Identify which cell holds the provided text, then report its (x, y) central coordinate. 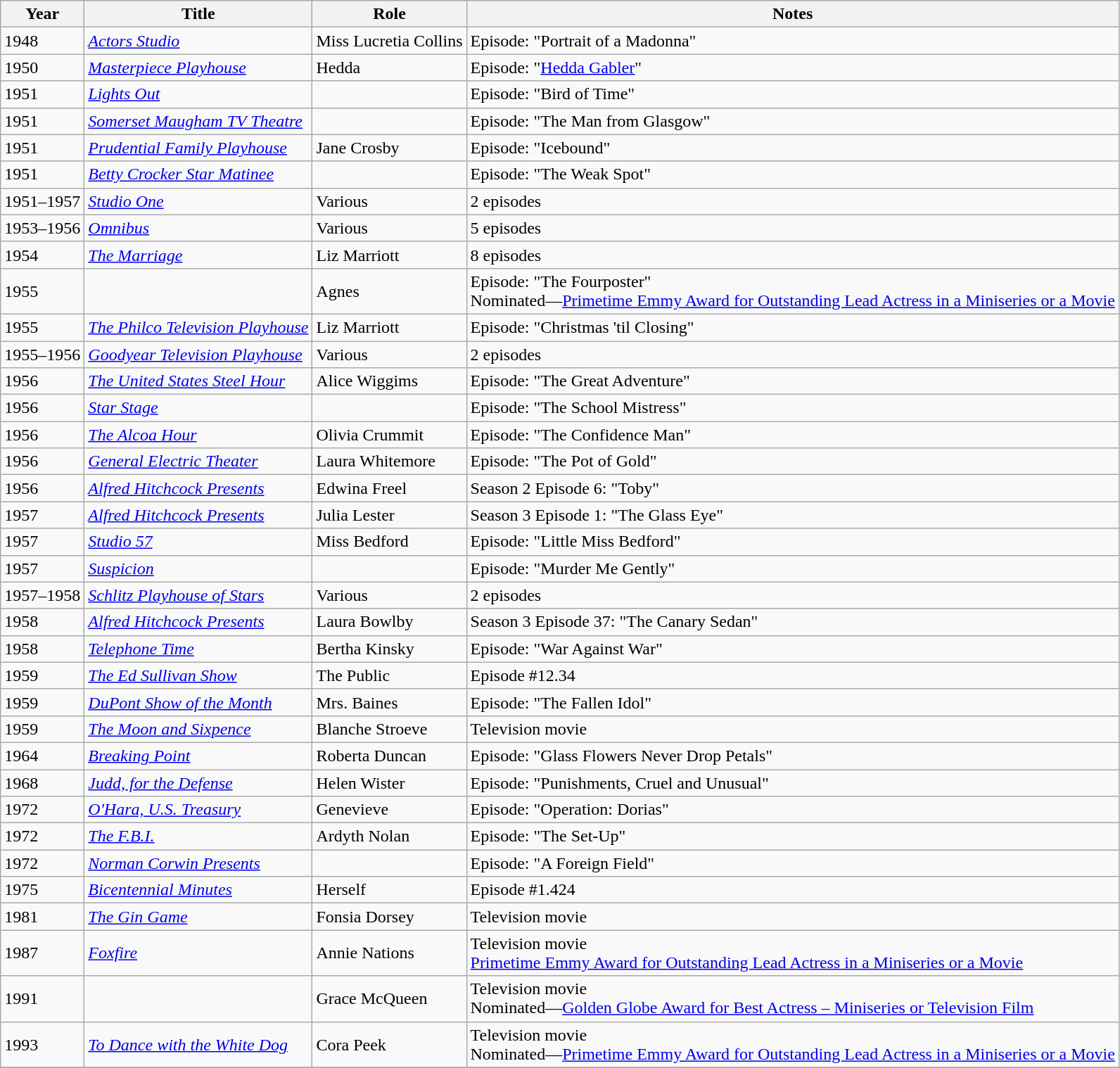
The Marriage (198, 255)
Episode: "The Fallen Idol" (792, 702)
1987 (42, 953)
Foxfire (198, 953)
Episode: "The Confidence Man" (792, 435)
Title (198, 14)
1951–1957 (42, 201)
Fonsia Dorsey (390, 917)
Television moviePrimetime Emmy Award for Outstanding Lead Actress in a Miniseries or a Movie (792, 953)
1964 (42, 756)
8 episodes (792, 255)
Omnibus (198, 228)
Season 2 Episode 6: "Toby" (792, 488)
The F.B.I. (198, 837)
Roberta Duncan (390, 756)
Episode: "Hedda Gabler" (792, 68)
1948 (42, 41)
Jane Crosby (390, 148)
Prudential Family Playhouse (198, 148)
Betty Crocker Star Matinee (198, 174)
Episode: "The Set-Up" (792, 837)
Episode: "Glass Flowers Never Drop Petals" (792, 756)
Television movieNominated—Primetime Emmy Award for Outstanding Lead Actress in a Miniseries or a Movie (792, 1044)
5 episodes (792, 228)
Norman Corwin Presents (198, 863)
Episode: "The Weak Spot" (792, 174)
Laura Bowlby (390, 622)
Episode: "The Fourposter"Nominated—Primetime Emmy Award for Outstanding Lead Actress in a Miniseries or a Movie (792, 291)
Ardyth Nolan (390, 837)
Episode: "The School Mistress" (792, 408)
Masterpiece Playhouse (198, 68)
Genevieve (390, 810)
Studio One (198, 201)
Episode: "Little Miss Bedford" (792, 542)
Season 3 Episode 37: "The Canary Sedan" (792, 622)
1953–1956 (42, 228)
Episode #12.34 (792, 675)
Role (390, 14)
The Ed Sullivan Show (198, 675)
Julia Lester (390, 515)
Schlitz Playhouse of Stars (198, 595)
Lights Out (198, 94)
Agnes (390, 291)
The Gin Game (198, 917)
Episode: "Murder Me Gently" (792, 568)
Helen Wister (390, 783)
Episode: "War Against War" (792, 649)
Episode: "The Great Adventure" (792, 381)
Episode: "Operation: Dorias" (792, 810)
1991 (42, 999)
O'Hara, U.S. Treasury (198, 810)
Edwina Freel (390, 488)
Year (42, 14)
Episode: "The Man from Glasgow" (792, 121)
Episode: "Christmas 'til Closing" (792, 327)
Bicentennial Minutes (198, 890)
Miss Bedford (390, 542)
Cora Peek (390, 1044)
DuPont Show of the Month (198, 702)
The Philco Television Playhouse (198, 327)
Episode: "Portrait of a Madonna" (792, 41)
The Public (390, 675)
Episode: "Punishments, Cruel and Unusual" (792, 783)
Star Stage (198, 408)
Breaking Point (198, 756)
General Electric Theater (198, 462)
Miss Lucretia Collins (390, 41)
Blanche Stroeve (390, 729)
1954 (42, 255)
Laura Whitemore (390, 462)
Olivia Crummit (390, 435)
Episode: "The Pot of Gold" (792, 462)
Episode: "A Foreign Field" (792, 863)
Television movieNominated—Golden Globe Award for Best Actress – Miniseries or Television Film (792, 999)
1981 (42, 917)
Bertha Kinsky (390, 649)
Episode #1.424 (792, 890)
Annie Nations (390, 953)
Grace McQueen (390, 999)
1950 (42, 68)
1975 (42, 890)
1955–1956 (42, 354)
Suspicion (198, 568)
Hedda (390, 68)
Episode: "Icebound" (792, 148)
The Alcoa Hour (198, 435)
Actors Studio (198, 41)
Season 3 Episode 1: "The Glass Eye" (792, 515)
1968 (42, 783)
Telephone Time (198, 649)
Judd, for the Defense (198, 783)
Studio 57 (198, 542)
Goodyear Television Playhouse (198, 354)
Mrs. Baines (390, 702)
1957–1958 (42, 595)
1993 (42, 1044)
The United States Steel Hour (198, 381)
Episode: "Bird of Time" (792, 94)
Herself (390, 890)
To Dance with the White Dog (198, 1044)
Somerset Maugham TV Theatre (198, 121)
Alice Wiggims (390, 381)
Notes (792, 14)
The Moon and Sixpence (198, 729)
